Capture the cell that displays the provided text and extract its [x, y] central coordinate. 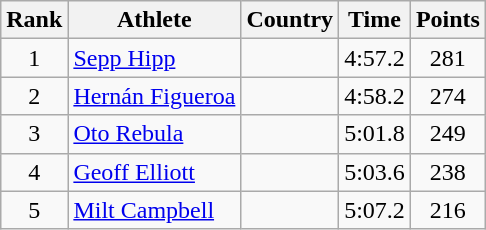
Athlete [154, 20]
Rank [34, 20]
216 [448, 210]
4:58.2 [375, 96]
4:57.2 [375, 58]
Points [448, 20]
238 [448, 172]
Country [290, 20]
281 [448, 58]
Sepp Hipp [154, 58]
Hernán Figueroa [154, 96]
Geoff Elliott [154, 172]
5:01.8 [375, 134]
5:07.2 [375, 210]
5:03.6 [375, 172]
3 [34, 134]
4 [34, 172]
5 [34, 210]
2 [34, 96]
249 [448, 134]
274 [448, 96]
Oto Rebula [154, 134]
1 [34, 58]
Milt Campbell [154, 210]
Time [375, 20]
